Locate the cell with the specified text and output its [x, y] center coordinate. 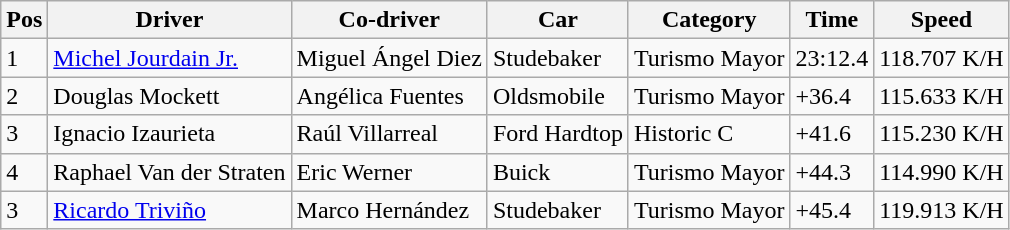
+36.4 [832, 96]
23:12.4 [832, 58]
Ford Hardtop [558, 134]
Time [832, 20]
115.633 K/H [942, 96]
Category [709, 20]
Ignacio Izaurieta [170, 134]
Oldsmobile [558, 96]
Miguel Ángel Diez [389, 58]
119.913 K/H [942, 210]
+44.3 [832, 172]
118.707 K/H [942, 58]
Eric Werner [389, 172]
Marco Hernández [389, 210]
Historic C [709, 134]
Angélica Fuentes [389, 96]
Speed [942, 20]
Co-driver [389, 20]
114.990 K/H [942, 172]
Raphael Van der Straten [170, 172]
Pos [24, 20]
4 [24, 172]
Ricardo Triviño [170, 210]
Michel Jourdain Jr. [170, 58]
+45.4 [832, 210]
Driver [170, 20]
115.230 K/H [942, 134]
1 [24, 58]
+41.6 [832, 134]
Buick [558, 172]
Douglas Mockett [170, 96]
2 [24, 96]
Car [558, 20]
Raúl Villarreal [389, 134]
